Locate the cell with the specified text and output its (X, Y) center coordinate. 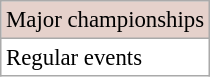
Regular events (106, 58)
Major championships (106, 20)
